Detect which cell encompasses the target text, then output its (X, Y) center coordinate. 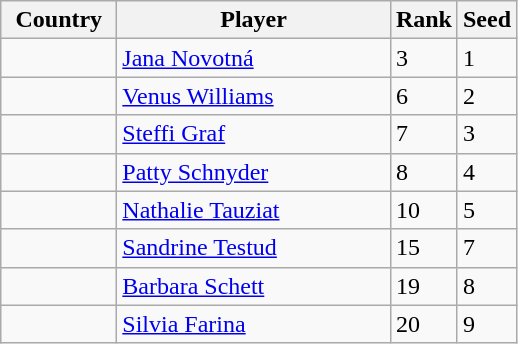
9 (486, 324)
Venus Williams (254, 96)
Country (59, 20)
Sandrine Testud (254, 248)
2 (486, 96)
15 (424, 248)
Player (254, 20)
Jana Novotná (254, 58)
19 (424, 286)
1 (486, 58)
Barbara Schett (254, 286)
Patty Schnyder (254, 172)
Nathalie Tauziat (254, 210)
Seed (486, 20)
Rank (424, 20)
Steffi Graf (254, 134)
Silvia Farina (254, 324)
6 (424, 96)
5 (486, 210)
20 (424, 324)
10 (424, 210)
4 (486, 172)
